Capture the cell that displays the provided text and extract its (x, y) central coordinate. 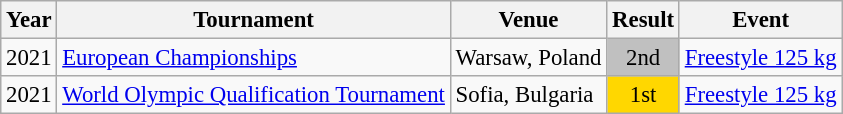
Venue (528, 20)
Result (644, 20)
European Championships (254, 58)
Warsaw, Poland (528, 58)
Sofia, Bulgaria (528, 95)
Tournament (254, 20)
Year (29, 20)
World Olympic Qualification Tournament (254, 95)
2nd (644, 58)
1st (644, 95)
Event (760, 20)
